Return [x, y] of the center of cell containing provided text 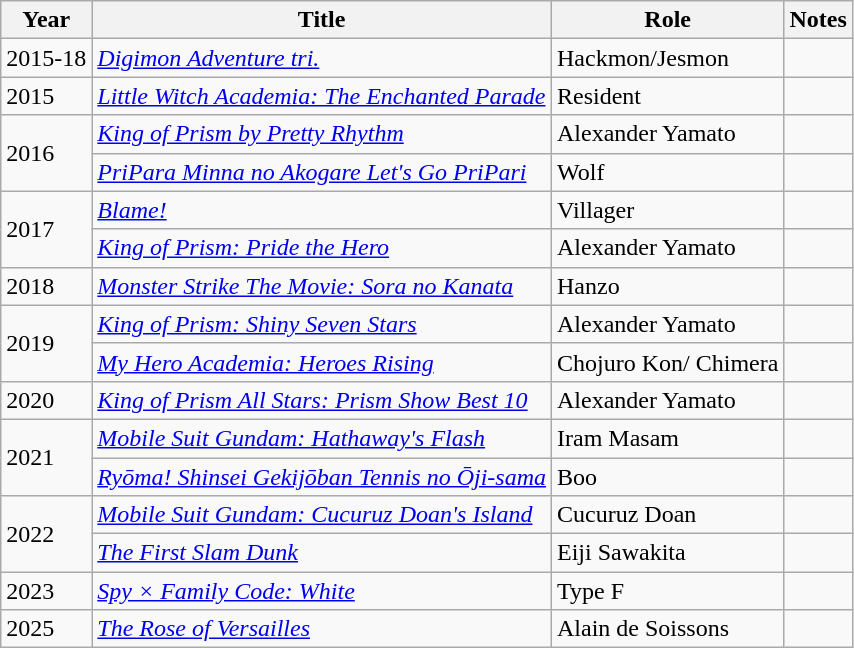
Type F [668, 591]
2022 [46, 534]
Boo [668, 477]
Ryōma! Shinsei Gekijōban Tennis no Ōji-sama [322, 477]
2018 [46, 286]
Notes [818, 20]
2019 [46, 343]
Resident [668, 96]
Title [322, 20]
The First Slam Dunk [322, 553]
Hanzo [668, 286]
2016 [46, 153]
2015-18 [46, 58]
2021 [46, 457]
Mobile Suit Gundam: Hathaway's Flash [322, 438]
Monster Strike The Movie: Sora no Kanata [322, 286]
Iram Masam [668, 438]
PriPara Minna no Akogare Let's Go PriPari [322, 172]
2017 [46, 229]
King of Prism: Shiny Seven Stars [322, 324]
2025 [46, 629]
2015 [46, 96]
2020 [46, 400]
2023 [46, 591]
Spy × Family Code: White [322, 591]
My Hero Academia: Heroes Rising [322, 362]
Mobile Suit Gundam: Cucuruz Doan's Island [322, 515]
Little Witch Academia: The Enchanted Parade [322, 96]
King of Prism by Pretty Rhythm [322, 134]
Chojuro Kon/ Chimera [668, 362]
Hackmon/Jesmon [668, 58]
Blame! [322, 210]
Alain de Soissons [668, 629]
The Rose of Versailles [322, 629]
Villager [668, 210]
Wolf [668, 172]
Role [668, 20]
Cucuruz Doan [668, 515]
Year [46, 20]
King of Prism: Pride the Hero [322, 248]
Eiji Sawakita [668, 553]
King of Prism All Stars: Prism Show Best 10 [322, 400]
Digimon Adventure tri. [322, 58]
